Find where the given text appears and provide that cell's center as (x, y) coordinate. 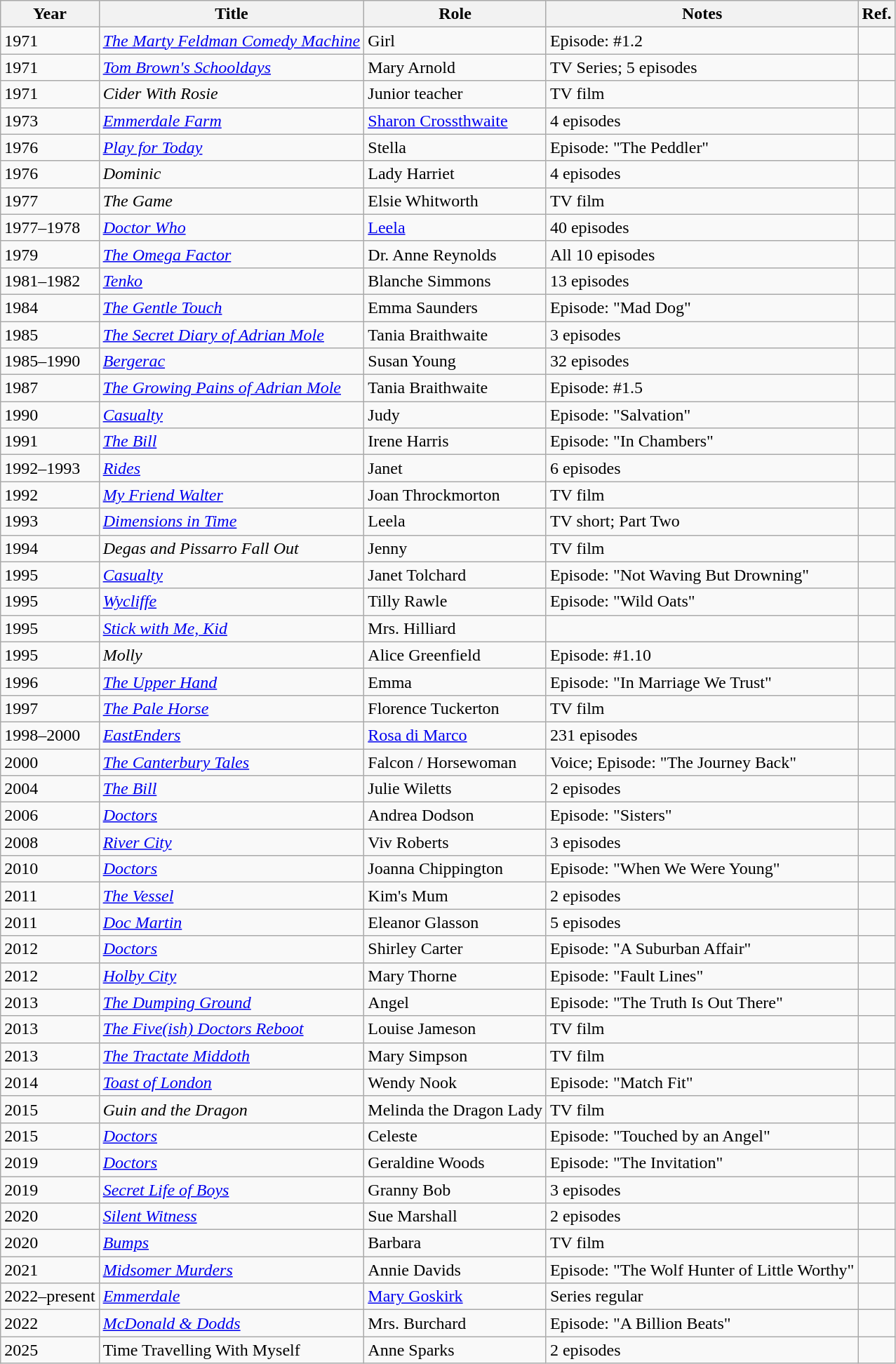
1984 (50, 307)
Voice; Episode: "The Journey Back" (702, 762)
Alice Greenfield (455, 655)
The Dumping Ground (232, 1002)
Junior teacher (455, 94)
Rides (232, 468)
2010 (50, 869)
Bumps (232, 1243)
1996 (50, 682)
Play for Today (232, 147)
2022–present (50, 1297)
Dominic (232, 174)
2021 (50, 1270)
The Gentle Touch (232, 307)
Sue Marshall (455, 1217)
Wycliffe (232, 602)
Julie Wiletts (455, 789)
1998–2000 (50, 735)
1977 (50, 201)
Emmerdale (232, 1297)
Molly (232, 655)
Elsie Whitworth (455, 201)
Toast of London (232, 1082)
Episode: #1.10 (702, 655)
2006 (50, 816)
Girl (455, 41)
River City (232, 842)
Tom Brown's Schooldays (232, 67)
2025 (50, 1350)
1991 (50, 442)
Tilly Rawle (455, 602)
Mary Thorne (455, 976)
Episode: "The Invitation" (702, 1163)
Cider With Rosie (232, 94)
Stella (455, 147)
Episode: "Salvation" (702, 415)
Jenny (455, 548)
Episode: "A Billion Beats" (702, 1323)
Episode: "In Marriage We Trust" (702, 682)
Eleanor Glasson (455, 922)
Notes (702, 14)
Joanna Chippington (455, 869)
2022 (50, 1323)
Shirley Carter (455, 949)
Anne Sparks (455, 1350)
Silent Witness (232, 1217)
Geraldine Woods (455, 1163)
TV short; Part Two (702, 522)
5 episodes (702, 922)
Guin and the Dragon (232, 1109)
Mary Simpson (455, 1056)
Judy (455, 415)
All 10 episodes (702, 254)
Emmerdale Farm (232, 121)
Irene Harris (455, 442)
Ref. (877, 14)
1973 (50, 121)
Holby City (232, 976)
Midsomer Murders (232, 1270)
My Friend Walter (232, 495)
1979 (50, 254)
Degas and Pissarro Fall Out (232, 548)
The Pale Horse (232, 708)
Celeste (455, 1136)
Episode: #1.5 (702, 388)
EastEnders (232, 735)
Granny Bob (455, 1190)
13 episodes (702, 281)
The Growing Pains of Adrian Mole (232, 388)
Episode: #1.2 (702, 41)
Episode: "Mad Dog" (702, 307)
Episode: "Sisters" (702, 816)
Blanche Simmons (455, 281)
Falcon / Horsewoman (455, 762)
Mary Arnold (455, 67)
Role (455, 14)
Episode: "The Wolf Hunter of Little Worthy" (702, 1270)
1985–1990 (50, 362)
Title (232, 14)
Emma Saunders (455, 307)
32 episodes (702, 362)
1992 (50, 495)
40 episodes (702, 227)
Lady Harriet (455, 174)
The Game (232, 201)
Mrs. Burchard (455, 1323)
Mary Goskirk (455, 1297)
Barbara (455, 1243)
1987 (50, 388)
Episode: "Fault Lines" (702, 976)
The Five(ish) Doctors Reboot (232, 1029)
Sharon Crossthwaite (455, 121)
Doctor Who (232, 227)
Series regular (702, 1297)
The Vessel (232, 896)
Mrs. Hilliard (455, 628)
McDonald & Dodds (232, 1323)
Rosa di Marco (455, 735)
Annie Davids (455, 1270)
1977–1978 (50, 227)
The Upper Hand (232, 682)
Year (50, 14)
Episode: "When We Were Young" (702, 869)
Episode: "Not Waving But Drowning" (702, 575)
Episode: "Touched by an Angel" (702, 1136)
2004 (50, 789)
1990 (50, 415)
1994 (50, 548)
Dr. Anne Reynolds (455, 254)
Louise Jameson (455, 1029)
Janet Tolchard (455, 575)
Tenko (232, 281)
The Tractate Middoth (232, 1056)
2014 (50, 1082)
1997 (50, 708)
Stick with Me, Kid (232, 628)
Episode: "The Truth Is Out There" (702, 1002)
Wendy Nook (455, 1082)
Susan Young (455, 362)
Doc Martin (232, 922)
1985 (50, 335)
Florence Tuckerton (455, 708)
Viv Roberts (455, 842)
Joan Throckmorton (455, 495)
Episode: "Wild Oats" (702, 602)
Episode: "A Suburban Affair" (702, 949)
Emma (455, 682)
1993 (50, 522)
Time Travelling With Myself (232, 1350)
6 episodes (702, 468)
The Marty Feldman Comedy Machine (232, 41)
Andrea Dodson (455, 816)
The Secret Diary of Adrian Mole (232, 335)
Secret Life of Boys (232, 1190)
Episode: "The Peddler" (702, 147)
Bergerac (232, 362)
Episode: "In Chambers" (702, 442)
Episode: "Match Fit" (702, 1082)
Angel (455, 1002)
1992–1993 (50, 468)
Melinda the Dragon Lady (455, 1109)
The Canterbury Tales (232, 762)
2000 (50, 762)
The Omega Factor (232, 254)
1981–1982 (50, 281)
Janet (455, 468)
TV Series; 5 episodes (702, 67)
Dimensions in Time (232, 522)
2008 (50, 842)
231 episodes (702, 735)
Kim's Mum (455, 896)
